Locate the cell with the specified text and output its (x, y) center coordinate. 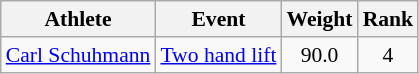
4 (388, 55)
Event (218, 19)
Weight (319, 19)
Athlete (78, 19)
Rank (388, 19)
Two hand lift (218, 55)
Carl Schuhmann (78, 55)
90.0 (319, 55)
